Determine the [x, y] coordinate at the center of the cell enclosing the given text.  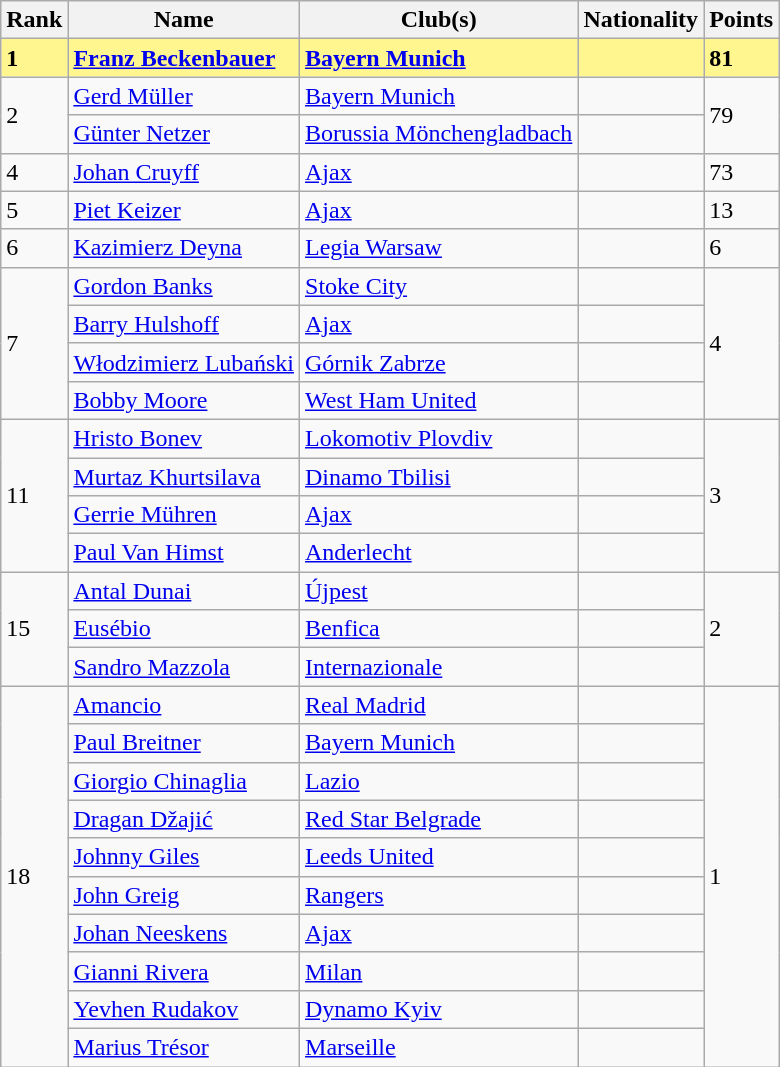
Stoke City [439, 286]
73 [742, 172]
Lokomotiv Plovdiv [439, 438]
Internazionale [439, 667]
Gianni Rivera [184, 971]
Amancio [184, 705]
Dinamo Tbilisi [439, 477]
Rank [34, 20]
Real Madrid [439, 705]
Paul Van Himst [184, 553]
Sandro Mazzola [184, 667]
Milan [439, 971]
Marius Trésor [184, 1047]
Johan Neeskens [184, 933]
Piet Keizer [184, 210]
7 [34, 343]
Johan Cruyff [184, 172]
Lazio [439, 781]
Gerd Müller [184, 96]
Club(s) [439, 20]
Újpest [439, 591]
Name [184, 20]
13 [742, 210]
Górnik Zabrze [439, 362]
3 [742, 495]
John Greig [184, 895]
Dynamo Kyiv [439, 1009]
5 [34, 210]
Legia Warsaw [439, 248]
81 [742, 58]
15 [34, 629]
Gordon Banks [184, 286]
Nationality [641, 20]
Günter Netzer [184, 134]
Anderlecht [439, 553]
Giorgio Chinaglia [184, 781]
West Ham United [439, 400]
18 [34, 876]
Włodzimierz Lubański [184, 362]
Franz Beckenbauer [184, 58]
Hristo Bonev [184, 438]
Paul Breitner [184, 743]
11 [34, 495]
Benfica [439, 629]
Marseille [439, 1047]
Points [742, 20]
Murtaz Khurtsilava [184, 477]
Yevhen Rudakov [184, 1009]
Leeds United [439, 857]
Kazimierz Deyna [184, 248]
Red Star Belgrade [439, 819]
79 [742, 115]
Gerrie Mühren [184, 515]
Johnny Giles [184, 857]
Barry Hulshoff [184, 324]
Rangers [439, 895]
Antal Dunai [184, 591]
Bobby Moore [184, 400]
Eusébio [184, 629]
Dragan Džajić [184, 819]
Borussia Mönchengladbach [439, 134]
